Return the [X, Y] coordinate for the center point of the cell that contains the specified text.  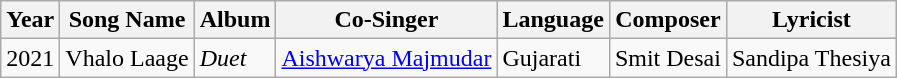
Year [30, 20]
Smit Desai [668, 58]
Duet [235, 58]
Language [553, 20]
Album [235, 20]
Composer [668, 20]
Gujarati [553, 58]
Song Name [127, 20]
Lyricist [811, 20]
2021 [30, 58]
Vhalo Laage [127, 58]
Aishwarya Majmudar [386, 58]
Co-Singer [386, 20]
Sandipa Thesiya [811, 58]
